Return (X, Y) of the center of cell containing provided text 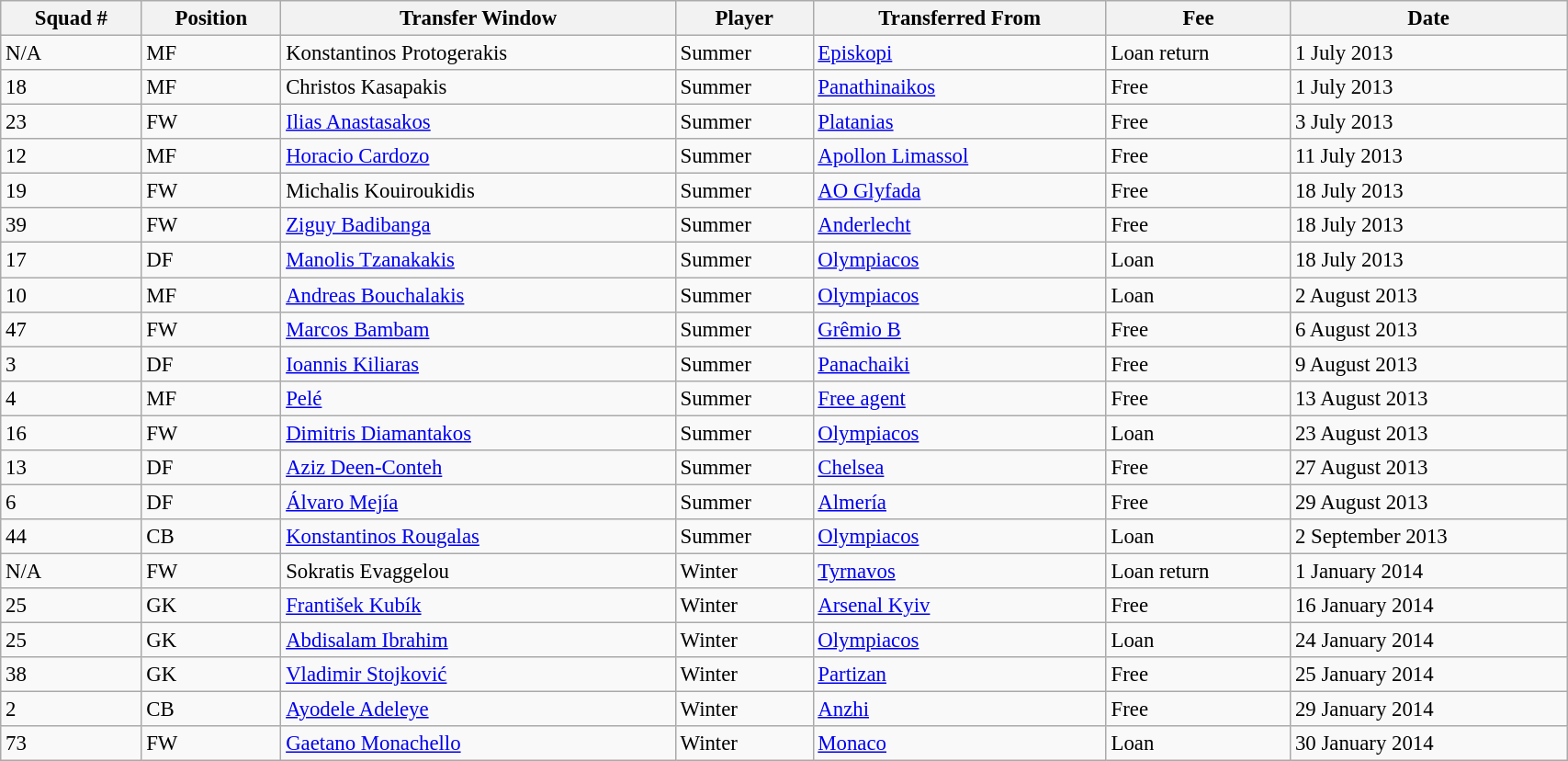
6 August 2013 (1429, 329)
Horacio Cardozo (478, 156)
13 (72, 468)
Sokratis Evaggelou (478, 571)
Episkopi (959, 53)
38 (72, 675)
Michalis Kouiroukidis (478, 191)
13 August 2013 (1429, 398)
Position (211, 18)
Player (744, 18)
Fee (1198, 18)
4 (72, 398)
Konstantinos Rougalas (478, 537)
Anzhi (959, 710)
Free agent (959, 398)
Arsenal Kyiv (959, 606)
AO Glyfada (959, 191)
Apollon Limassol (959, 156)
24 January 2014 (1429, 641)
29 January 2014 (1429, 710)
Abdisalam Ibrahim (478, 641)
16 (72, 433)
9 August 2013 (1429, 364)
Pelé (478, 398)
1 January 2014 (1429, 571)
29 August 2013 (1429, 502)
44 (72, 537)
Panathinaikos (959, 87)
Aziz Deen-Conteh (478, 468)
Dimitris Diamantakos (478, 433)
73 (72, 744)
Álvaro Mejía (478, 502)
Chelsea (959, 468)
Grêmio B (959, 329)
2 (72, 710)
12 (72, 156)
2 September 2013 (1429, 537)
Platanias (959, 122)
Ioannis Kiliaras (478, 364)
18 (72, 87)
23 (72, 122)
25 January 2014 (1429, 675)
47 (72, 329)
11 July 2013 (1429, 156)
Anderlecht (959, 225)
30 January 2014 (1429, 744)
František Kubík (478, 606)
Panachaiki (959, 364)
Transfer Window (478, 18)
Monaco (959, 744)
Marcos Bambam (478, 329)
Tyrnavos (959, 571)
Date (1429, 18)
16 January 2014 (1429, 606)
39 (72, 225)
3 (72, 364)
19 (72, 191)
Ziguy Badibanga (478, 225)
Manolis Tzanakakis (478, 260)
17 (72, 260)
Gaetano Monachello (478, 744)
23 August 2013 (1429, 433)
27 August 2013 (1429, 468)
Andreas Bouchalakis (478, 295)
Partizan (959, 675)
Ilias Anastasakos (478, 122)
10 (72, 295)
Konstantinos Protogerakis (478, 53)
Christos Kasapakis (478, 87)
Squad # (72, 18)
2 August 2013 (1429, 295)
Ayodele Adeleye (478, 710)
3 July 2013 (1429, 122)
Vladimir Stojković (478, 675)
Transferred From (959, 18)
Almería (959, 502)
6 (72, 502)
